Capture the cell that displays the provided text and extract its (X, Y) central coordinate. 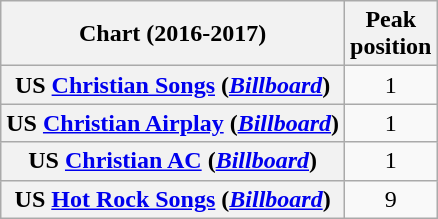
US Hot Rock Songs (Billboard) (173, 199)
US Christian Songs (Billboard) (173, 85)
Peakposition (391, 34)
9 (391, 199)
US Christian Airplay (Billboard) (173, 123)
Chart (2016-2017) (173, 34)
US Christian AC (Billboard) (173, 161)
